Search for the cell housing the specified text and yield its [X, Y] center coordinate. 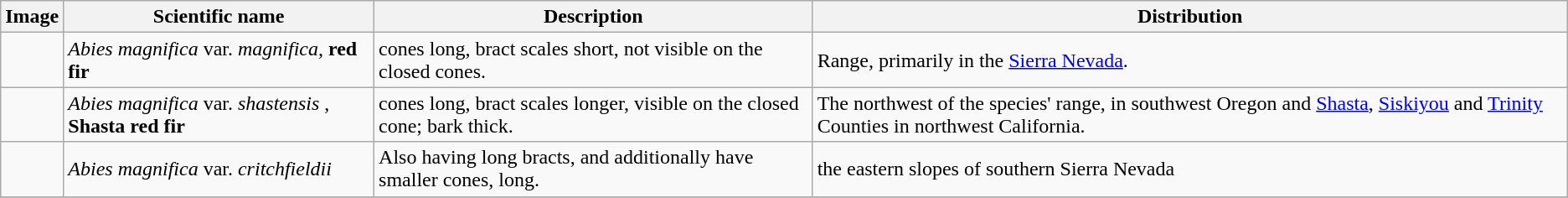
Abies magnifica var. critchfieldii [219, 169]
The northwest of the species' range, in southwest Oregon and Shasta, Siskiyou and Trinity Counties in northwest California. [1189, 114]
Abies magnifica var. shastensis , Shasta red fir [219, 114]
Image [32, 17]
Description [594, 17]
cones long, bract scales short, not visible on the closed cones. [594, 60]
cones long, bract scales longer, visible on the closed cone; bark thick. [594, 114]
Distribution [1189, 17]
Abies magnifica var. magnifica, red fir [219, 60]
Also having long bracts, and additionally have smaller cones, long. [594, 169]
Range, primarily in the Sierra Nevada. [1189, 60]
the eastern slopes of southern Sierra Nevada [1189, 169]
Scientific name [219, 17]
